Scan for the cell matching the given text and deliver its [X, Y] coordinate at center. 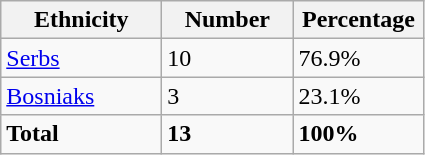
13 [228, 134]
Total [82, 134]
Percentage [358, 20]
23.1% [358, 96]
Bosniaks [82, 96]
10 [228, 58]
Ethnicity [82, 20]
Number [228, 20]
100% [358, 134]
3 [228, 96]
Serbs [82, 58]
76.9% [358, 58]
